Pinpoint the cell where the given text exists, returning its (X, Y) midpoint coordinate. 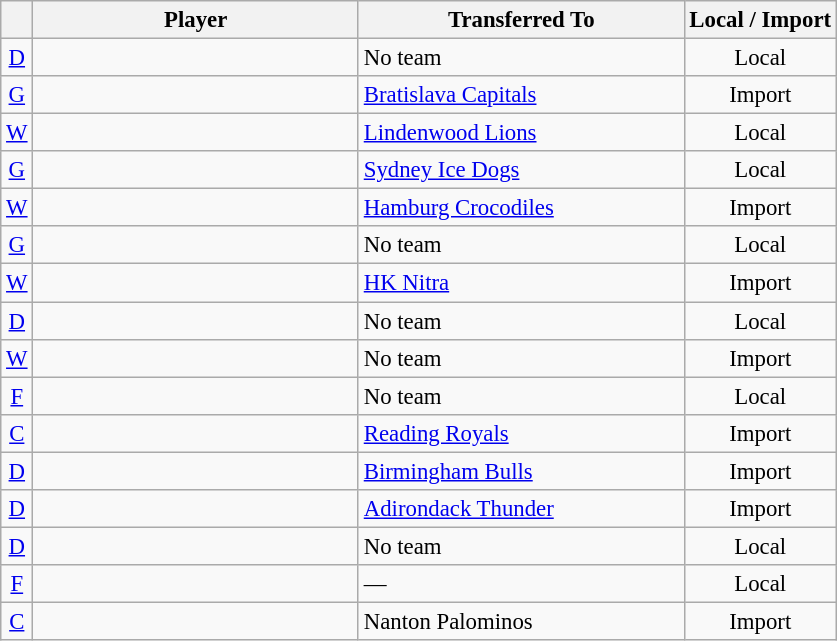
Adirondack Thunder (521, 509)
Lindenwood Lions (521, 133)
Transferred To (521, 20)
Birmingham Bulls (521, 471)
Bratislava Capitals (521, 95)
Reading Royals (521, 433)
Nanton Palominos (521, 621)
Local / Import (760, 20)
Player (196, 20)
HK Nitra (521, 283)
Sydney Ice Dogs (521, 170)
— (521, 584)
Hamburg Crocodiles (521, 208)
